Return [x, y] of the center of cell containing provided text 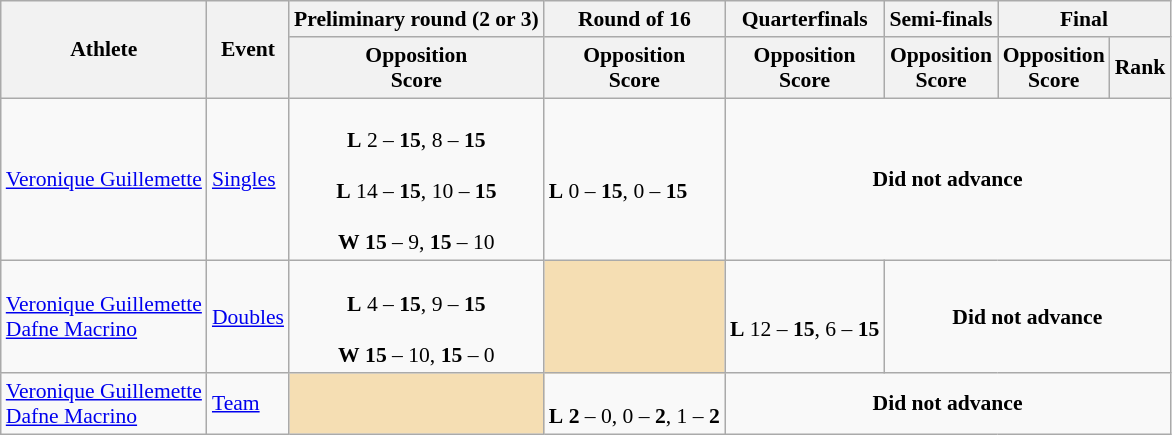
Team [248, 404]
Doubles [248, 317]
L 2 – 15, 8 – 15L 14 – 15, 10 – 15W 15 – 9, 15 – 10 [416, 180]
L 2 – 0, 0 – 2, 1 – 2 [634, 404]
Rank [1140, 68]
L 12 – 15, 6 – 15 [804, 317]
Final [1084, 19]
Athlete [104, 50]
Semi-finals [940, 19]
Round of 16 [634, 19]
Event [248, 50]
Quarterfinals [804, 19]
Singles [248, 180]
Veronique Guillemette [104, 180]
Preliminary round (2 or 3) [416, 19]
L 4 – 15, 9 – 15W 15 – 10, 15 – 0 [416, 317]
L 0 – 15, 0 – 15 [634, 180]
